Return the (x, y) coordinate for the center point of the cell that contains the specified text.  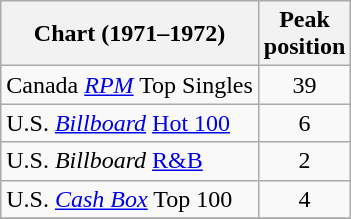
39 (304, 85)
U.S. Cash Box Top 100 (130, 199)
Peakposition (304, 34)
2 (304, 161)
6 (304, 123)
4 (304, 199)
U.S. Billboard Hot 100 (130, 123)
U.S. Billboard R&B (130, 161)
Chart (1971–1972) (130, 34)
Canada RPM Top Singles (130, 85)
